Find where the given text appears and provide that cell's center as (X, Y) coordinate. 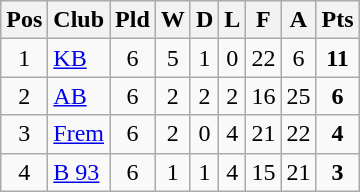
Pld (133, 20)
F (264, 20)
W (172, 20)
B 93 (79, 172)
11 (338, 58)
Club (79, 20)
A (298, 20)
L (232, 20)
15 (264, 172)
D (204, 20)
AB (79, 96)
KB (79, 58)
5 (172, 58)
25 (298, 96)
Frem (79, 134)
Pos (24, 20)
16 (264, 96)
Pts (338, 20)
